Return the (x, y) coordinate for the center point of the cell that contains the specified text.  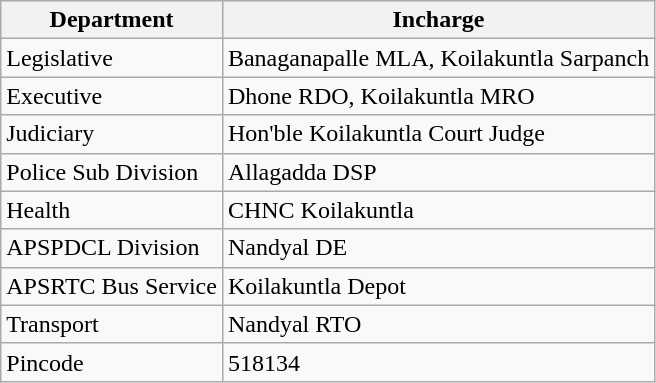
Department (112, 20)
Legislative (112, 58)
Dhone RDO, Koilakuntla MRO (438, 96)
Nandyal DE (438, 248)
Pincode (112, 362)
Hon'ble Koilakuntla Court Judge (438, 134)
Transport (112, 324)
CHNC Koilakuntla (438, 210)
Judiciary (112, 134)
APSRTC Bus Service (112, 286)
Executive (112, 96)
Banaganapalle MLA, Koilakuntla Sarpanch (438, 58)
Incharge (438, 20)
Police Sub Division (112, 172)
Health (112, 210)
Nandyal RTO (438, 324)
518134 (438, 362)
Allagadda DSP (438, 172)
APSPDCL Division (112, 248)
Koilakuntla Depot (438, 286)
